For the text-containing cell, return its midpoint in (x, y) coordinate format. 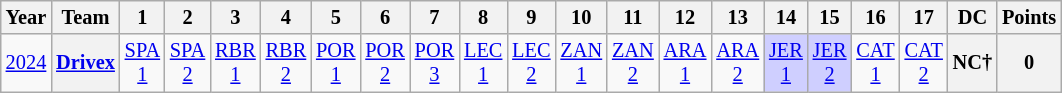
ZAN1 (581, 63)
NC† (972, 63)
2 (188, 17)
Points (1029, 17)
8 (483, 17)
SPA1 (142, 63)
12 (686, 17)
5 (336, 17)
15 (830, 17)
Team (86, 17)
LEC2 (531, 63)
13 (738, 17)
JER2 (830, 63)
Year (26, 17)
SPA2 (188, 63)
7 (434, 17)
4 (286, 17)
9 (531, 17)
RBR2 (286, 63)
CAT2 (924, 63)
16 (875, 17)
11 (633, 17)
ARA2 (738, 63)
ZAN2 (633, 63)
14 (786, 17)
POR2 (384, 63)
10 (581, 17)
CAT1 (875, 63)
0 (1029, 63)
JER1 (786, 63)
3 (235, 17)
LEC1 (483, 63)
DC (972, 17)
POR1 (336, 63)
RBR1 (235, 63)
2024 (26, 63)
17 (924, 17)
POR3 (434, 63)
Drivex (86, 63)
6 (384, 17)
1 (142, 17)
ARA1 (686, 63)
